Determine the [X, Y] coordinate at the center of the cell enclosing the given text.  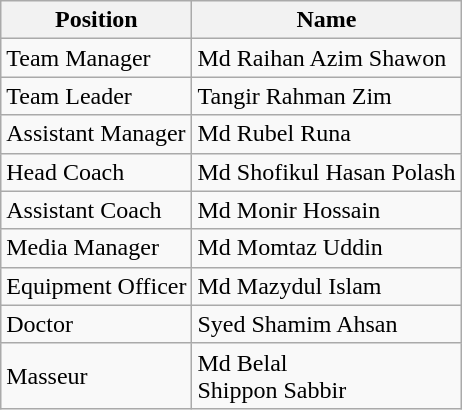
Md Monir Hossain [326, 210]
Md Shofikul Hasan Polash [326, 172]
Head Coach [96, 172]
Position [96, 20]
Tangir Rahman Zim [326, 96]
Media Manager [96, 248]
Assistant Coach [96, 210]
Equipment Officer [96, 286]
Md Mazydul Islam [326, 286]
Md Raihan Azim Shawon [326, 58]
Team Manager [96, 58]
Md Rubel Runa [326, 134]
Md Momtaz Uddin [326, 248]
Name [326, 20]
Doctor [96, 324]
Masseur [96, 376]
Syed Shamim Ahsan [326, 324]
Team Leader [96, 96]
Md Belal Shippon Sabbir [326, 376]
Assistant Manager [96, 134]
